Return the [x, y] coordinate for the center point of the cell that contains the specified text.  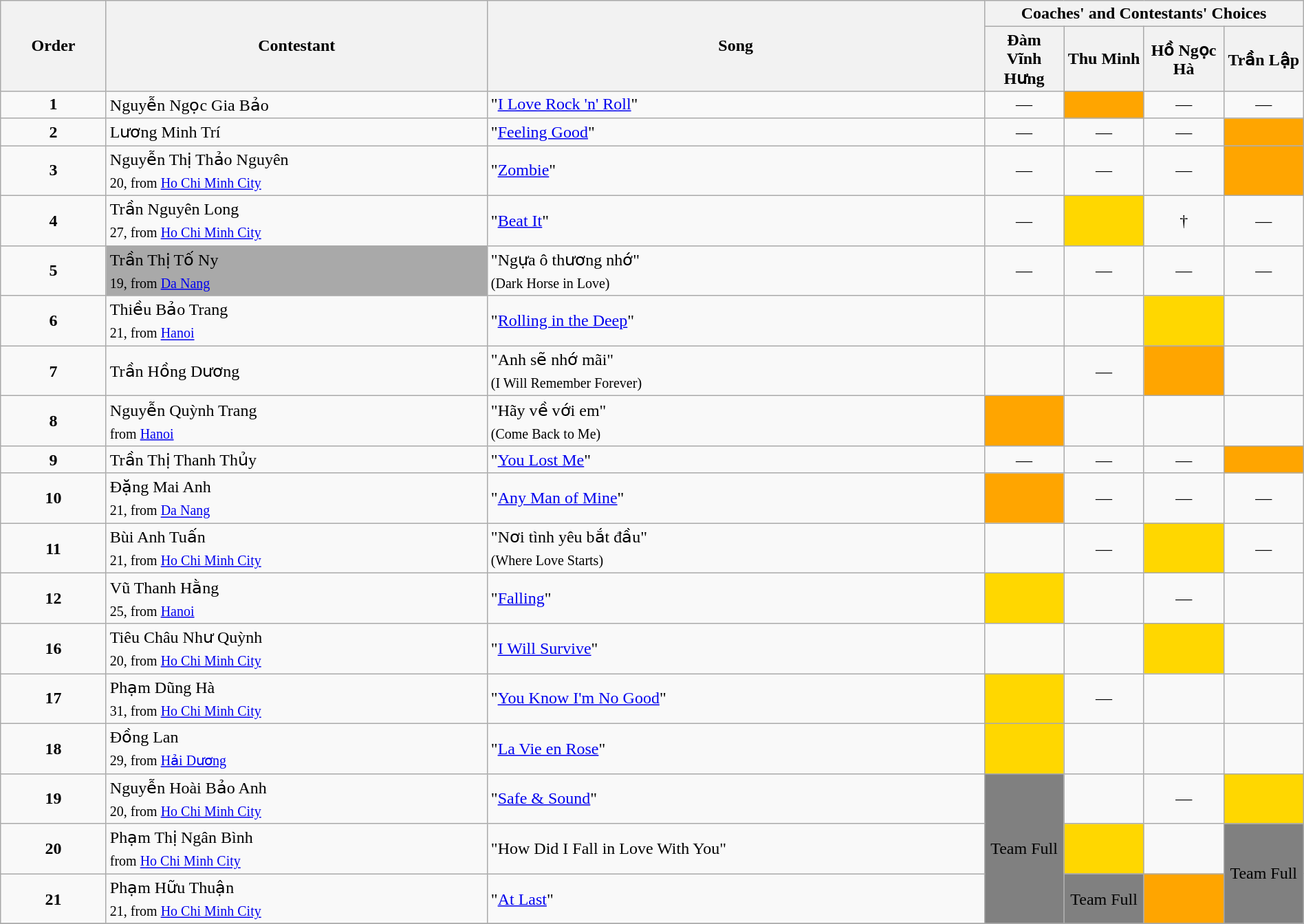
Phạm Thị Ngân Bìnhfrom Ho Chi Minh City [296, 848]
12 [54, 598]
Coaches' and Contestants' Choices [1144, 14]
8 [54, 421]
"Any Man of Mine" [736, 498]
"I Will Survive" [736, 649]
Trần Lập [1263, 59]
6 [54, 320]
Tiêu Châu Như Quỳnh20, from Ho Chi Minh City [296, 649]
5 [54, 271]
"Beat It" [736, 220]
Contestant [296, 46]
7 [54, 371]
Trần Hồng Dương [296, 371]
1 [54, 104]
"La Vie en Rose" [736, 748]
Hồ Ngọc Hà [1184, 59]
"Rolling in the Deep" [736, 320]
Thiều Bảo Trang21, from Hanoi [296, 320]
"You Lost Me" [736, 460]
Nguyễn Hoài Bảo Anh20, from Ho Chi Minh City [296, 799]
11 [54, 549]
Order [54, 46]
Trần Thị Thanh Thủy [296, 460]
† [1184, 220]
"You Know I'm No Good" [736, 698]
Nguyễn Thị Thảo Nguyên20, from Ho Chi Minh City [296, 170]
9 [54, 460]
3 [54, 170]
"Zombie" [736, 170]
Phạm Hữu Thuận21, from Ho Chi Minh City [296, 899]
"How Did I Fall in Love With You" [736, 848]
"Feeling Good" [736, 132]
Phạm Dũng Hà31, from Ho Chi Minh City [296, 698]
"Nơi tình yêu bắt đầu"(Where Love Starts) [736, 549]
16 [54, 649]
Song [736, 46]
"Safe & Sound" [736, 799]
Đàm Vĩnh Hưng [1024, 59]
"Ngựa ô thương nhớ"(Dark Horse in Love) [736, 271]
20 [54, 848]
17 [54, 698]
"Anh sẽ nhớ mãi"(I Will Remember Forever) [736, 371]
Lương Minh Trí [296, 132]
"At Last" [736, 899]
Thu Minh [1104, 59]
21 [54, 899]
10 [54, 498]
Nguyễn Quỳnh Trangfrom Hanoi [296, 421]
"Hãy về với em"(Come Back to Me) [736, 421]
"Falling" [736, 598]
Trần Nguyên Long27, from Ho Chi Minh City [296, 220]
Đặng Mai Anh21, from Da Nang [296, 498]
18 [54, 748]
Vũ Thanh Hằng25, from Hanoi [296, 598]
Bùi Anh Tuấn21, from Ho Chi Minh City [296, 549]
Đồng Lan29, from Hải Dương [296, 748]
19 [54, 799]
"I Love Rock 'n' Roll" [736, 104]
Nguyễn Ngọc Gia Bảo [296, 104]
4 [54, 220]
2 [54, 132]
Trần Thị Tố Ny19, from Da Nang [296, 271]
